Pinpoint the cell where the given text exists, returning its [X, Y] midpoint coordinate. 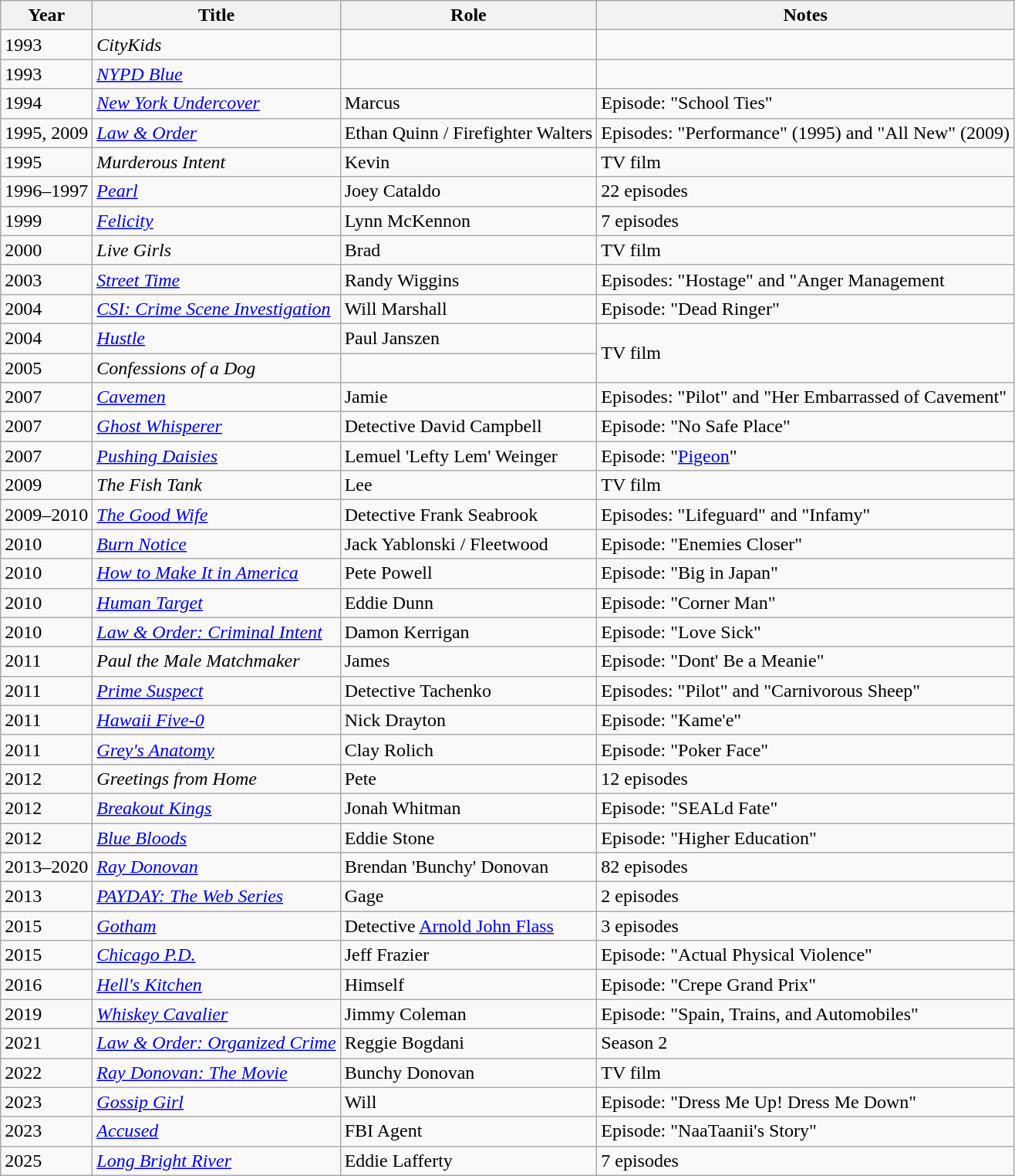
1999 [46, 221]
How to Make It in America [216, 573]
Episodes: "Hostage" and "Anger Management [805, 279]
Jonah Whitman [469, 808]
Hawaii Five-0 [216, 720]
The Fish Tank [216, 485]
Episode: "Poker Face" [805, 749]
Jimmy Coleman [469, 1014]
Confessions of a Dog [216, 368]
Gotham [216, 926]
PAYDAY: The Web Series [216, 897]
Long Bright River [216, 1161]
2005 [46, 368]
Year [46, 15]
Episodes: "Pilot" and "Her Embarrassed of Cavement" [805, 397]
Season 2 [805, 1043]
Law & Order [216, 133]
Law & Order: Criminal Intent [216, 632]
Episode: "Big in Japan" [805, 573]
Jamie [469, 397]
Paul the Male Matchmaker [216, 661]
Felicity [216, 221]
Episode: "Higher Education" [805, 837]
Ray Donovan: The Movie [216, 1073]
2003 [46, 279]
Detective Arnold John Flass [469, 926]
Eddie Lafferty [469, 1161]
Episode: "No Safe Place" [805, 427]
2022 [46, 1073]
Episode: "NaaTaanii's Story" [805, 1131]
1995 [46, 162]
Will [469, 1102]
Prime Suspect [216, 691]
Episode: "Enemies Closer" [805, 544]
CityKids [216, 45]
2016 [46, 985]
Nick Drayton [469, 720]
2009 [46, 485]
12 episodes [805, 779]
Episode: "Spain, Trains, and Automobiles" [805, 1014]
Episode: "Dress Me Up! Dress Me Down" [805, 1102]
Episodes: "Lifeguard" and "Infamy" [805, 515]
Whiskey Cavalier [216, 1014]
Himself [469, 985]
Episode: "Dead Ringer" [805, 309]
Clay Rolich [469, 749]
22 episodes [805, 191]
Live Girls [216, 250]
Human Target [216, 603]
2013–2020 [46, 867]
Murderous Intent [216, 162]
Joey Cataldo [469, 191]
Accused [216, 1131]
Episode: "School Ties" [805, 103]
Bunchy Donovan [469, 1073]
Eddie Dunn [469, 603]
Ray Donovan [216, 867]
1995, 2009 [46, 133]
Blue Bloods [216, 837]
Brendan 'Bunchy' Donovan [469, 867]
FBI Agent [469, 1131]
3 episodes [805, 926]
Burn Notice [216, 544]
Role [469, 15]
Jack Yablonski / Fleetwood [469, 544]
Hell's Kitchen [216, 985]
Episode: "Kame'e" [805, 720]
Pearl [216, 191]
Detective Tachenko [469, 691]
Gossip Girl [216, 1102]
The Good Wife [216, 515]
2013 [46, 897]
Pete Powell [469, 573]
Episode: "Actual Physical Violence" [805, 955]
Kevin [469, 162]
Gage [469, 897]
Eddie Stone [469, 837]
Marcus [469, 103]
Episode: "Corner Man" [805, 603]
1994 [46, 103]
Episode: "Crepe Grand Prix" [805, 985]
2000 [46, 250]
Pushing Daisies [216, 456]
Brad [469, 250]
NYPD Blue [216, 74]
CSI: Crime Scene Investigation [216, 309]
Episode: "SEALd Fate" [805, 808]
Randy Wiggins [469, 279]
Breakout Kings [216, 808]
New York Undercover [216, 103]
Reggie Bogdani [469, 1043]
Episodes: "Pilot" and "Carnivorous Sheep" [805, 691]
Pete [469, 779]
Episode: "Dont' Be a Meanie" [805, 661]
Detective Frank Seabrook [469, 515]
Lee [469, 485]
82 episodes [805, 867]
2019 [46, 1014]
2 episodes [805, 897]
2009–2010 [46, 515]
Notes [805, 15]
Detective David Campbell [469, 427]
Lemuel 'Lefty Lem' Weinger [469, 456]
Greetings from Home [216, 779]
Hustle [216, 338]
Ghost Whisperer [216, 427]
Episode: "Pigeon" [805, 456]
Will Marshall [469, 309]
2021 [46, 1043]
2025 [46, 1161]
Ethan Quinn / Firefighter Walters [469, 133]
Cavemen [216, 397]
Damon Kerrigan [469, 632]
Episodes: "Performance" (1995) and "All New" (2009) [805, 133]
Street Time [216, 279]
Paul Janszen [469, 338]
1996–1997 [46, 191]
Grey's Anatomy [216, 749]
James [469, 661]
Jeff Frazier [469, 955]
Episode: "Love Sick" [805, 632]
Title [216, 15]
Chicago P.D. [216, 955]
Lynn McKennon [469, 221]
Law & Order: Organized Crime [216, 1043]
